Determine the [x, y] coordinate at the center of the cell enclosing the given text.  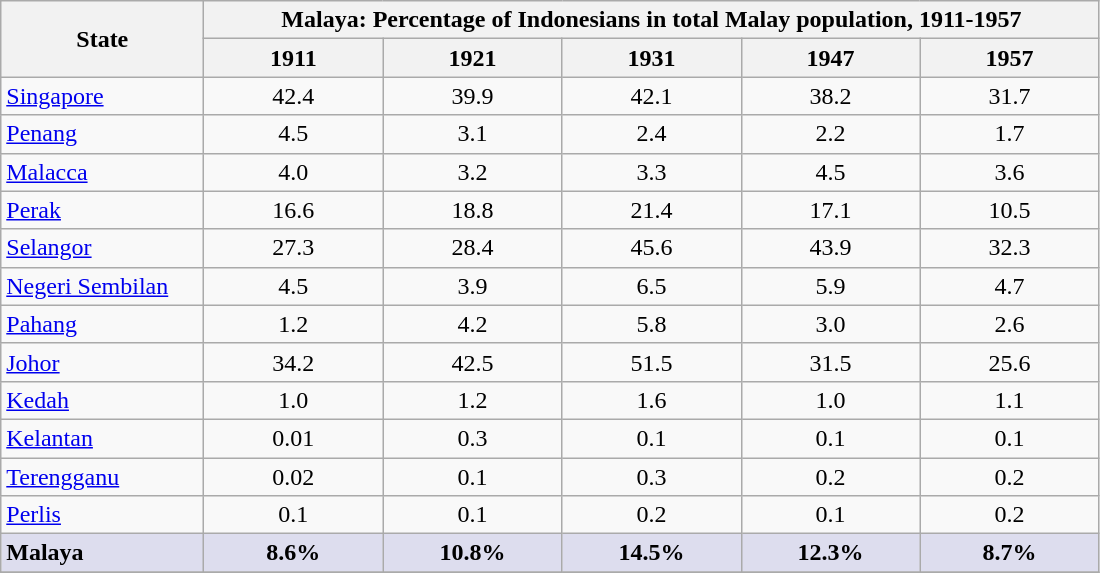
14.5% [652, 553]
43.9 [830, 248]
3.3 [652, 172]
Malaya: Percentage of Indonesians in total Malay population, 1911-1957 [652, 20]
2.6 [1010, 324]
3.9 [472, 286]
1947 [830, 58]
1957 [1010, 58]
51.5 [652, 362]
Malaya [102, 553]
4.7 [1010, 286]
16.6 [294, 210]
Penang [102, 134]
12.3% [830, 553]
0.01 [294, 438]
Malacca [102, 172]
1921 [472, 58]
39.9 [472, 96]
10.5 [1010, 210]
45.6 [652, 248]
3.1 [472, 134]
17.1 [830, 210]
8.6% [294, 553]
18.8 [472, 210]
2.4 [652, 134]
1931 [652, 58]
Singapore [102, 96]
State [102, 39]
5.9 [830, 286]
32.3 [1010, 248]
1.1 [1010, 400]
Perlis [102, 515]
Terengganu [102, 477]
4.0 [294, 172]
42.1 [652, 96]
Kedah [102, 400]
31.5 [830, 362]
34.2 [294, 362]
1911 [294, 58]
38.2 [830, 96]
8.7% [1010, 553]
4.2 [472, 324]
Selangor [102, 248]
42.4 [294, 96]
10.8% [472, 553]
1.7 [1010, 134]
1.6 [652, 400]
31.7 [1010, 96]
0.02 [294, 477]
Pahang [102, 324]
42.5 [472, 362]
3.0 [830, 324]
3.6 [1010, 172]
5.8 [652, 324]
3.2 [472, 172]
21.4 [652, 210]
28.4 [472, 248]
6.5 [652, 286]
Johor [102, 362]
27.3 [294, 248]
25.6 [1010, 362]
Negeri Sembilan [102, 286]
Kelantan [102, 438]
2.2 [830, 134]
Perak [102, 210]
